Return [X, Y] of the center of cell containing provided text 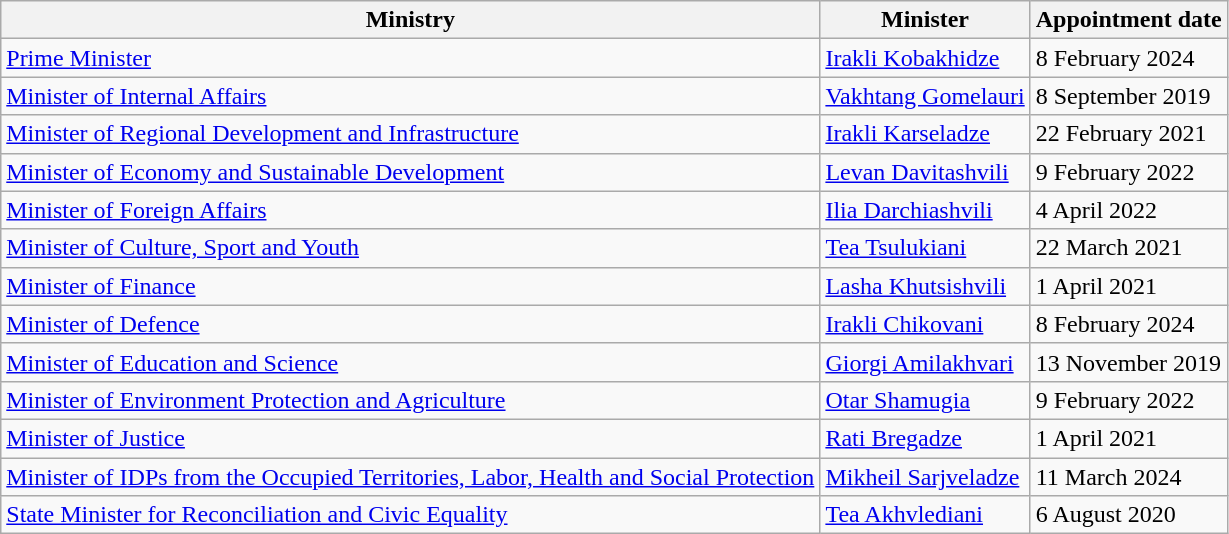
Otar Shamugia [925, 400]
Minister [925, 20]
Prime Minister [410, 58]
Minister of Education and Science [410, 362]
Irakli Chikovani [925, 324]
Minister of Culture, Sport and Youth [410, 248]
Giorgi Amilakhvari [925, 362]
Irakli Kobakhidze [925, 58]
Ilia Darchiashvili [925, 210]
Minister of Environment Protection and Agriculture [410, 400]
Mikheil Sarjveladze [925, 477]
22 March 2021 [1128, 248]
Minister of Foreign Affairs [410, 210]
Tea Tsulukiani [925, 248]
11 March 2024 [1128, 477]
Vakhtang Gomelauri [925, 96]
Irakli Karseladze [925, 134]
Minister of Finance [410, 286]
Minister of Justice [410, 438]
8 September 2019 [1128, 96]
Appointment date [1128, 20]
Minister of IDPs from the Occupied Territories, Labor, Health and Social Protection [410, 477]
Tea Akhvlediani [925, 515]
Minister of Internal Affairs [410, 96]
22 February 2021 [1128, 134]
Minister of Defence [410, 324]
Minister of Regional Development and Infrastructure [410, 134]
Ministry [410, 20]
Lasha Khutsishvili [925, 286]
4 April 2022 [1128, 210]
6 August 2020 [1128, 515]
13 November 2019 [1128, 362]
Minister of Economy and Sustainable Development [410, 172]
Levan Davitashvili [925, 172]
Rati Bregadze [925, 438]
State Minister for Reconciliation and Civic Equality [410, 515]
